Return the (x, y) coordinate for the center point of the cell that contains the specified text.  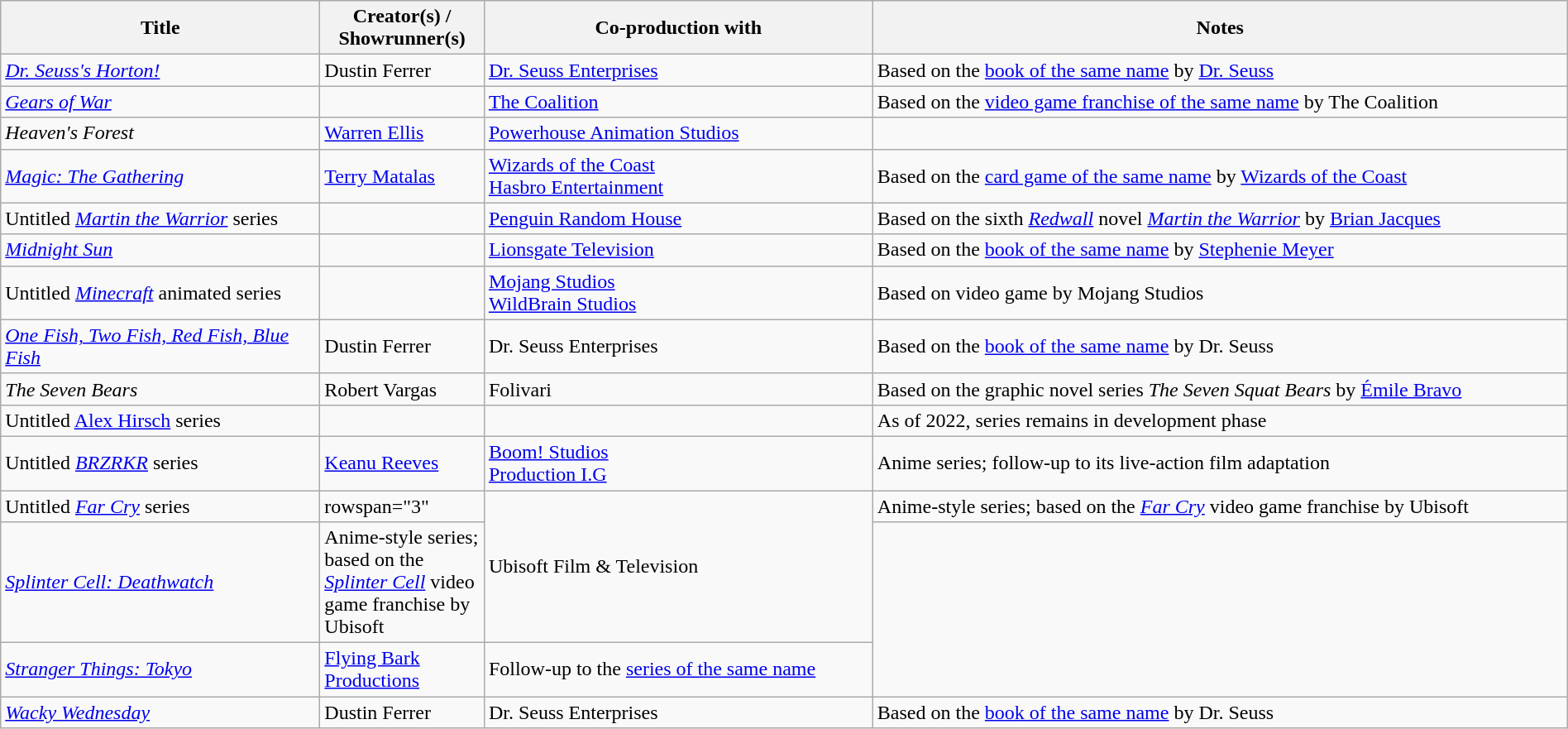
Penguin Random House (678, 218)
Based on the video game franchise of the same name by The Coalition (1220, 102)
Wizards of the CoastHasbro Entertainment (678, 175)
Boom! StudiosProduction I.G (678, 463)
Warren Ellis (402, 133)
Powerhouse Animation Studios (678, 133)
Dr. Seuss's Horton! (160, 70)
Splinter Cell: Deathwatch (160, 583)
Flying Bark Productions (402, 670)
Based on the book of the same name by Stephenie Meyer (1220, 250)
As of 2022, series remains in development phase (1220, 420)
rowspan="3" (402, 506)
Keanu Reeves (402, 463)
Notes (1220, 28)
Creator(s) / Showrunner(s) (402, 28)
Based on the graphic novel series The Seven Squat Bears by Émile Bravo (1220, 389)
The Coalition (678, 102)
Untitled BRZRKR series (160, 463)
Based on the card game of the same name by Wizards of the Coast (1220, 175)
Untitled Minecraft animated series (160, 293)
Terry Matalas (402, 175)
Untitled Far Cry series (160, 506)
Anime series; follow-up to its live-action film adaptation (1220, 463)
Lionsgate Television (678, 250)
Co-production with (678, 28)
Follow-up to the series of the same name (678, 670)
Mojang StudiosWildBrain Studios (678, 293)
Anime-style series; based on the Splinter Cell video game franchise by Ubisoft (402, 583)
Based on the sixth Redwall novel Martin the Warrior by Brian Jacques (1220, 218)
Ubisoft Film & Television (678, 566)
Anime-style series; based on the Far Cry video game franchise by Ubisoft (1220, 506)
One Fish, Two Fish, Red Fish, Blue Fish (160, 346)
Based on video game by Mojang Studios (1220, 293)
Heaven's Forest (160, 133)
Midnight Sun (160, 250)
Untitled Alex Hirsch series (160, 420)
Untitled Martin the Warrior series (160, 218)
The Seven Bears (160, 389)
Title (160, 28)
Robert Vargas (402, 389)
Magic: The Gathering (160, 175)
Wacky Wednesday (160, 712)
Gears of War (160, 102)
Stranger Things: Tokyo (160, 670)
Folivari (678, 389)
